Extract the (X, Y) coordinate from the center of the cell holding the provided text.  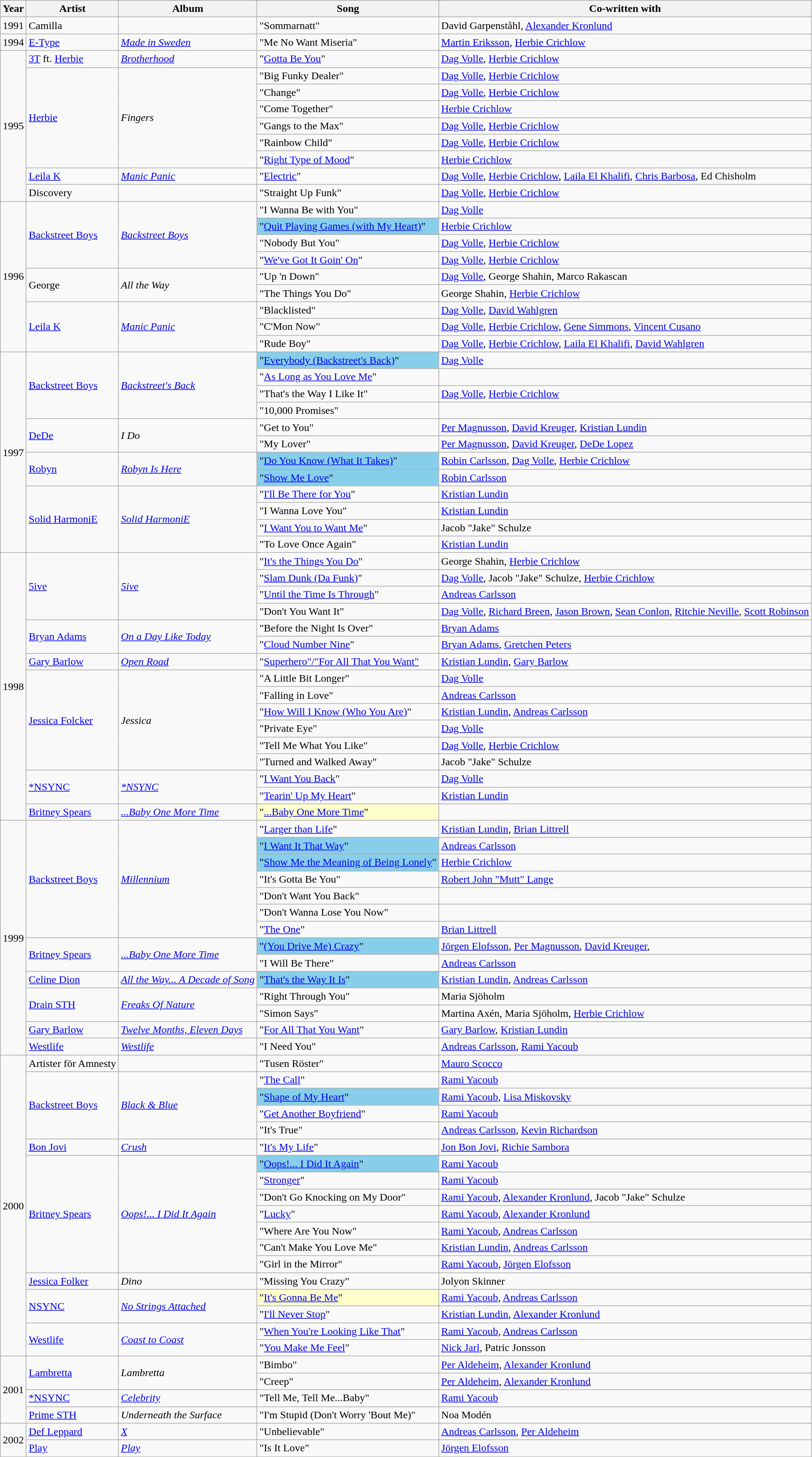
Celine Dion (73, 979)
Jon Bon Jovi, Richie Sambora (625, 1147)
"Tell Me What You Like" (348, 745)
"Superhero"/"For All That You Want" (348, 661)
Dag Volle, Richard Breen, Jason Brown, Sean Conlon, Ritchie Neville, Scott Robinson (625, 611)
Per Magnusson, David Kreuger, DeDe Lopez (625, 444)
Martina Axén, Maria Sjöholm, Herbie Crichlow (625, 1013)
Robert John "Mutt" Lange (625, 879)
"I Want You to Want Me" (348, 528)
"Until the Time Is Through" (348, 595)
"...Baby One More Time" (348, 812)
"Falling in Love" (348, 695)
Open Road (188, 661)
"Everybody (Backstreet's Back)" (348, 360)
"It's Gotta Be You" (348, 879)
1999 (13, 938)
Fingers (188, 117)
"Tusen Röster" (348, 1063)
Millennium (188, 879)
Bon Jovi (73, 1147)
Martin Eriksson, Herbie Crichlow (625, 42)
"Gangs to the Max" (348, 126)
Robyn Is Here (188, 469)
"We've Got It Goin' On" (348, 260)
"I Wanna Love You" (348, 511)
Noa Modén (625, 1415)
"You Make Me Feel" (348, 1348)
"Missing You Crazy" (348, 1281)
"For All That You Want" (348, 1030)
1997 (13, 452)
Underneath the Surface (188, 1415)
2002 (13, 1440)
All the Way... A Decade of Song (188, 979)
1991 (13, 26)
"Blacklisted" (348, 310)
Andreas Carlsson, Per Aldeheim (625, 1431)
Twelve Months, Eleven Days (188, 1030)
Artist (73, 9)
Backstreet's Back (188, 385)
Dag Volle, Jacob "Jake" Schulze, Herbie Crichlow (625, 578)
"Larger than Life" (348, 829)
"Bimbo" (348, 1365)
"Come Together" (348, 109)
Rami Yacoub, Alexander Kronlund, Jacob "Jake" Schulze (625, 1197)
Jessica Folker (73, 1281)
"Gotta Be You" (348, 59)
Jolyon Skinner (625, 1281)
Maria Sjöholm (625, 996)
E-Type (73, 42)
"Before the Night Is Over" (348, 628)
Brotherhood (188, 59)
"Up 'n Down" (348, 277)
"It's the Things You Do" (348, 561)
Jörgen Elofsson, Per Magnusson, David Kreuger, (625, 946)
Herbie (73, 117)
"Get to You" (348, 427)
"Stronger" (348, 1180)
"The One" (348, 929)
I Do (188, 435)
3T ft. Herbie (73, 59)
Andreas Carlsson, Kevin Richardson (625, 1130)
"Where Are You Now" (348, 1231)
"I Wanna Be with You" (348, 210)
Robyn (73, 469)
Black & Blue (188, 1105)
"(You Drive Me) Crazy" (348, 946)
"The Call" (348, 1080)
"Don't You Want It" (348, 611)
1998 (13, 687)
No Strings Attached (188, 1306)
"The Things You Do" (348, 293)
"Don't Wanna Lose You Now" (348, 913)
Drain STH (73, 1004)
"Quit Playing Games (with My Heart)" (348, 226)
"A Little Bit Longer" (348, 678)
"Simon Says" (348, 1013)
Rami Yacoub, Jörgen Elofsson (625, 1264)
Album (188, 9)
Def Leppard (73, 1431)
1996 (13, 277)
Mauro Scocco (625, 1063)
"As Long as You Love Me" (348, 377)
Discovery (73, 193)
"Oops!... I Did It Again" (348, 1164)
"Get Another Boyfriend" (348, 1114)
Dag Volle, George Shahin, Marco Rakascan (625, 277)
Crush (188, 1147)
"Don't Go Knocking on My Door" (348, 1197)
Dag Volle, Herbie Crichlow, Gene Simmons, Vincent Cusano (625, 327)
"That's the Way It Is" (348, 979)
"Unbelievable" (348, 1431)
"Tearin' Up My Heart" (348, 796)
Prime STH (73, 1415)
"I'll Never Stop" (348, 1315)
"That's the Way I Like It" (348, 394)
"Can't Make You Love Me" (348, 1247)
Jessica (188, 720)
Freaks Of Nature (188, 1004)
"Girl in the Mirror" (348, 1264)
"Show Me Love" (348, 477)
"Is It Love" (348, 1448)
"Tell Me, Tell Me...Baby" (348, 1398)
Per Magnusson, David Kreuger, Kristian Lundin (625, 427)
X (188, 1431)
"C'Mon Now" (348, 327)
"Don't Want You Back" (348, 896)
Year (13, 9)
"Electric" (348, 176)
George (73, 285)
"When You're Looking Like That" (348, 1331)
1994 (13, 42)
Robin Carlsson (625, 477)
"Slam Dunk (Da Funk)" (348, 578)
"Show Me the Meaning of Being Lonely" (348, 862)
Andreas Carlsson, Rami Yacoub (625, 1047)
Dino (188, 1281)
"I Will Be There" (348, 963)
"Cloud Number Nine" (348, 645)
Robin Carlsson, Dag Volle, Herbie Crichlow (625, 460)
1995 (13, 126)
Jessica Folcker (73, 720)
Kristian Lundin, Brian Littrell (625, 829)
Coast to Coast (188, 1340)
DeDe (73, 435)
"Me No Want Miseria" (348, 42)
"Shape of My Heart" (348, 1097)
"I'll Be There for You" (348, 494)
"Change" (348, 92)
"I'm Stupid (Don't Worry 'Bout Me)" (348, 1415)
"It's Gonna Be Me" (348, 1298)
"Sommarnatt" (348, 26)
"Creep" (348, 1381)
Co-written with (625, 9)
NSYNC (73, 1306)
Celebrity (188, 1398)
"Rainbow Child" (348, 142)
Nick Jarl, Patric Jonsson (625, 1348)
Dag Volle, David Wahlgren (625, 310)
"It's My Life" (348, 1147)
Brian Littrell (625, 929)
"Straight Up Funk" (348, 193)
Rami Yacoub, Lisa Miskovsky (625, 1097)
Bryan Adams, Gretchen Peters (625, 645)
Rami Yacoub, Alexander Kronlund (625, 1214)
"I Need You" (348, 1047)
"My Lover" (348, 444)
"I Want It That Way" (348, 846)
"Private Eye" (348, 728)
2001 (13, 1390)
Kristian Lundin, Gary Barlow (625, 661)
"To Love Once Again" (348, 544)
"10,000 Promises" (348, 410)
"Big Funky Dealer" (348, 76)
Song (348, 9)
"Rude Boy" (348, 343)
2000 (13, 1206)
Camilla (73, 26)
Jörgen Elofsson (625, 1448)
"How Will I Know (Who You Are)" (348, 712)
Made in Sweden (188, 42)
All the Way (188, 285)
"Right Type of Mood" (348, 159)
"I Want You Back" (348, 779)
"Right Through You" (348, 996)
Artister för Amnesty (73, 1063)
"Do You Know (What It Takes)" (348, 460)
Kristian Lundin, Alexander Kronlund (625, 1315)
"Turned and Walked Away" (348, 762)
Dag Volle, Herbie Crichlow, Laila El Khalifi, David Wahlgren (625, 343)
Dag Volle, Herbie Crichlow, Laila El Khalifi, Chris Barbosa, Ed Chisholm (625, 176)
Oops!... I Did It Again (188, 1214)
"It's True" (348, 1130)
Gary Barlow, Kristian Lundin (625, 1030)
"Nobody But You" (348, 243)
On a Day Like Today (188, 636)
"Lucky" (348, 1214)
David Garpenståhl, Alexander Kronlund (625, 26)
